Search for the cell housing the specified text and yield its [X, Y] center coordinate. 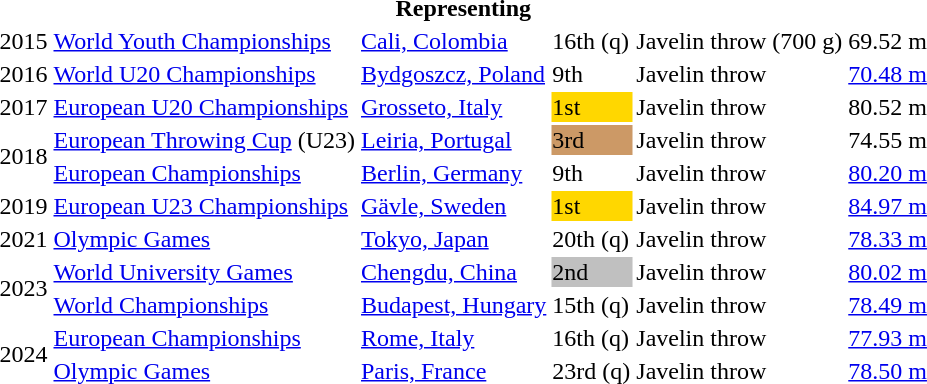
European Throwing Cup (U23) [204, 140]
Javelin throw (700 g) [740, 41]
2nd [592, 272]
Cali, Colombia [454, 41]
European U20 Championships [204, 107]
Chengdu, China [454, 272]
20th (q) [592, 239]
World University Games [204, 272]
Berlin, Germany [454, 173]
World Youth Championships [204, 41]
Leiria, Portugal [454, 140]
15th (q) [592, 305]
Grosseto, Italy [454, 107]
Bydgoszcz, Poland [454, 74]
Budapest, Hungary [454, 305]
3rd [592, 140]
Gävle, Sweden [454, 206]
World U20 Championships [204, 74]
Rome, Italy [454, 338]
World Championships [204, 305]
Olympic Games [204, 239]
Tokyo, Japan [454, 239]
European U23 Championships [204, 206]
